Determine the [x, y] coordinate at the center of the cell enclosing the given text.  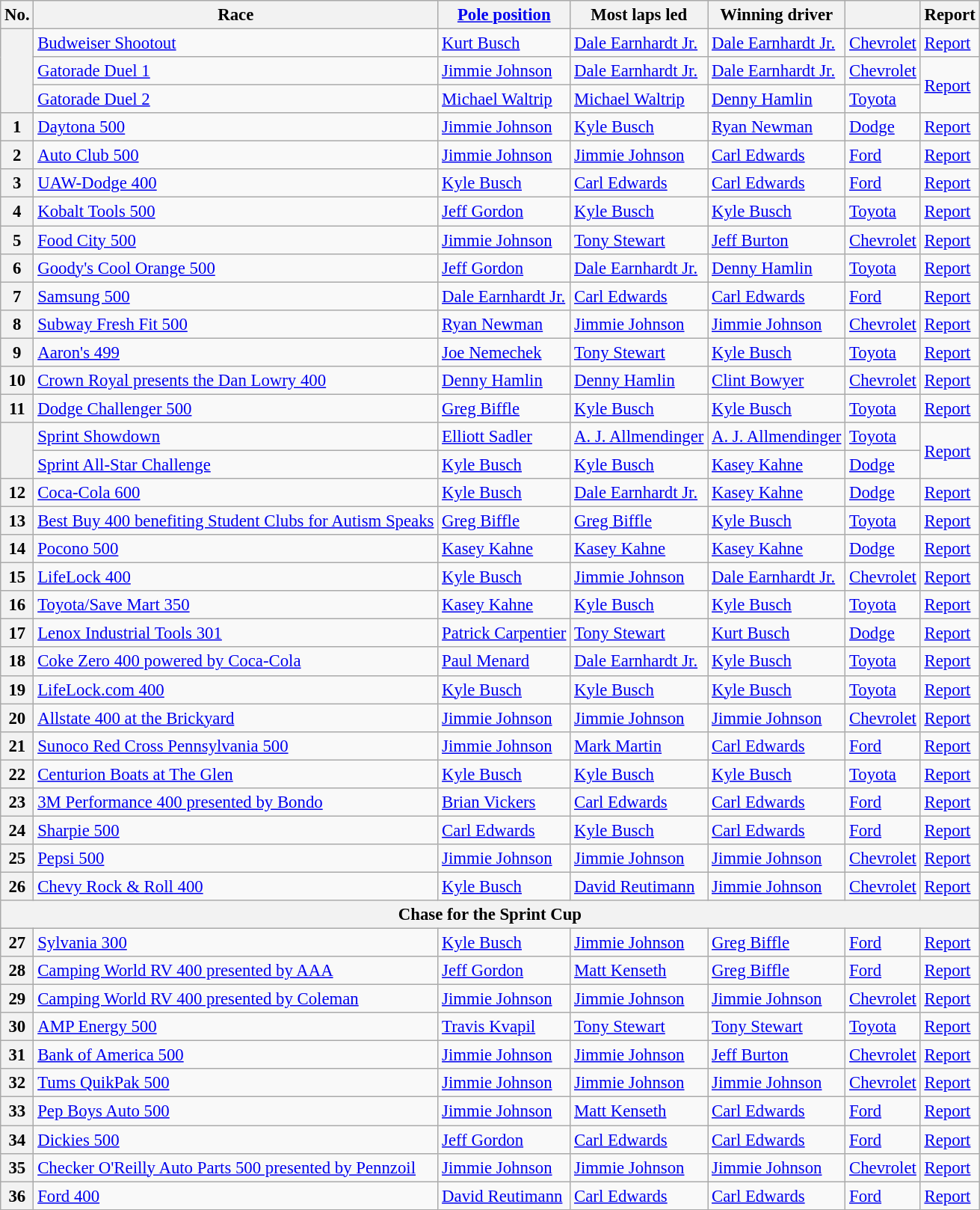
Brian Vickers [504, 802]
13 [17, 521]
Centurion Boats at The Glen [236, 774]
Auto Club 500 [236, 156]
Sprint All-Star Challenge [236, 464]
24 [17, 830]
Kobalt Tools 500 [236, 212]
3M Performance 400 presented by Bondo [236, 802]
22 [17, 774]
25 [17, 859]
Camping World RV 400 presented by Coleman [236, 999]
Paul Menard [504, 662]
Budweiser Shootout [236, 43]
Food City 500 [236, 240]
Pepsi 500 [236, 859]
16 [17, 605]
Pep Boys Auto 500 [236, 1111]
Mark Martin [639, 746]
Subway Fresh Fit 500 [236, 324]
Goody's Cool Orange 500 [236, 268]
36 [17, 1196]
31 [17, 1055]
Chevy Rock & Roll 400 [236, 886]
35 [17, 1167]
Crown Royal presents the Dan Lowry 400 [236, 381]
19 [17, 690]
27 [17, 943]
LifeLock.com 400 [236, 690]
10 [17, 381]
23 [17, 802]
26 [17, 886]
29 [17, 999]
UAW-Dodge 400 [236, 183]
Sprint Showdown [236, 437]
4 [17, 212]
21 [17, 746]
32 [17, 1084]
Most laps led [639, 15]
Samsung 500 [236, 296]
Camping World RV 400 presented by AAA [236, 971]
Pole position [504, 15]
Joe Nemechek [504, 352]
17 [17, 633]
3 [17, 183]
Coke Zero 400 powered by Coca-Cola [236, 662]
Clint Bowyer [777, 381]
AMP Energy 500 [236, 1027]
Race [236, 15]
30 [17, 1027]
Bank of America 500 [236, 1055]
Aaron's 499 [236, 352]
Pocono 500 [236, 549]
34 [17, 1140]
20 [17, 718]
Coca-Cola 600 [236, 493]
Checker O'Reilly Auto Parts 500 presented by Pennzoil [236, 1167]
Sylvania 300 [236, 943]
Gatorade Duel 2 [236, 99]
28 [17, 971]
5 [17, 240]
33 [17, 1111]
12 [17, 493]
1 [17, 127]
9 [17, 352]
Gatorade Duel 1 [236, 71]
Sunoco Red Cross Pennsylvania 500 [236, 746]
6 [17, 268]
Ford 400 [236, 1196]
LifeLock 400 [236, 577]
Travis Kvapil [504, 1027]
Winning driver [777, 15]
2 [17, 156]
15 [17, 577]
No. [17, 15]
Tums QuikPak 500 [236, 1084]
Chase for the Sprint Cup [490, 915]
Dickies 500 [236, 1140]
Dodge Challenger 500 [236, 408]
11 [17, 408]
14 [17, 549]
Elliott Sadler [504, 437]
Allstate 400 at the Brickyard [236, 718]
Sharpie 500 [236, 830]
Lenox Industrial Tools 301 [236, 633]
Patrick Carpentier [504, 633]
18 [17, 662]
7 [17, 296]
Toyota/Save Mart 350 [236, 605]
8 [17, 324]
Best Buy 400 benefiting Student Clubs for Autism Speaks [236, 521]
Daytona 500 [236, 127]
